From the cell containing the given text, extract its center point as [X, Y] coordinate. 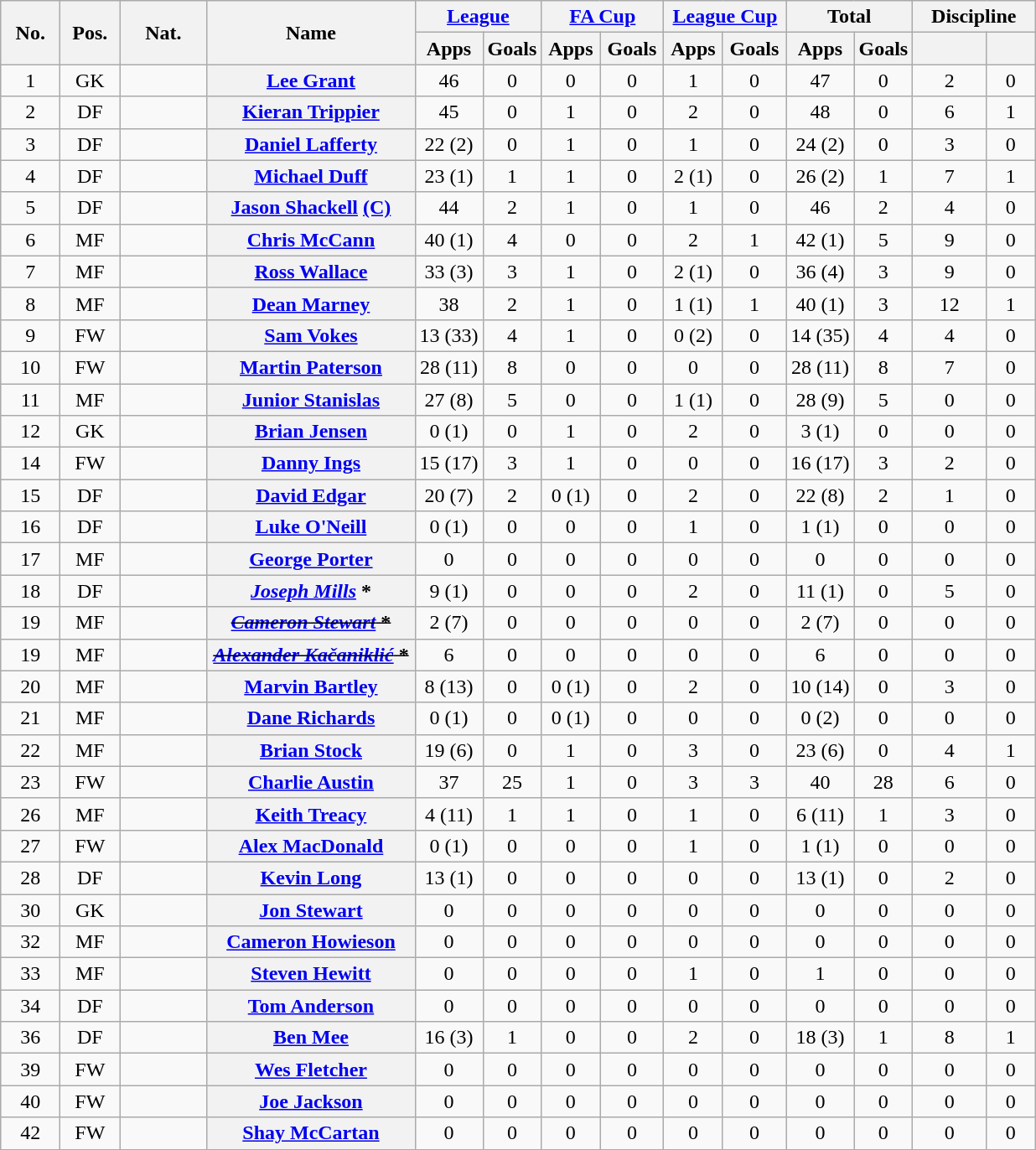
Brian Stock [311, 750]
6 (11) [820, 814]
Cameron Howieson [311, 942]
23 (6) [820, 750]
37 [449, 782]
League [478, 17]
20 (7) [449, 495]
David Edgar [311, 495]
3 (1) [820, 432]
Dane Richards [311, 718]
42 [30, 1133]
FA Cup [603, 17]
27 (8) [449, 400]
38 [449, 303]
4 (11) [449, 814]
Brian Jensen [311, 432]
33 [30, 974]
44 [449, 208]
10 [30, 367]
23 (1) [449, 176]
Chris McCann [311, 240]
17 [30, 559]
11 [30, 400]
22 (8) [820, 495]
26 (2) [820, 176]
Cameron Stewart * [311, 623]
Discipline [974, 17]
33 (3) [449, 272]
21 [30, 718]
22 (2) [449, 144]
47 [820, 80]
Michael Duff [311, 176]
Alex MacDonald [311, 846]
34 [30, 1006]
15 (17) [449, 464]
Keith Treacy [311, 814]
Tom Anderson [311, 1006]
16 [30, 527]
24 (2) [820, 144]
10 (14) [820, 686]
Martin Paterson [311, 367]
Kevin Long [311, 878]
42 (1) [820, 240]
48 [820, 112]
Lee Grant [311, 80]
Nat. [163, 33]
30 [30, 909]
45 [449, 112]
20 [30, 686]
Name [311, 33]
14 [30, 464]
23 [30, 782]
Luke O'Neill [311, 527]
32 [30, 942]
13 (33) [449, 335]
36 [30, 1038]
Joe Jackson [311, 1101]
Dean Marney [311, 303]
No. [30, 33]
Jon Stewart [311, 909]
Charlie Austin [311, 782]
16 (17) [820, 464]
Steven Hewitt [311, 974]
George Porter [311, 559]
Shay McCartan [311, 1133]
39 [30, 1070]
28 (9) [820, 400]
Ross Wallace [311, 272]
Danny Ings [311, 464]
Total [850, 17]
18 (3) [820, 1038]
Jason Shackell (C) [311, 208]
Alexander Kačaniklić * [311, 655]
19 (6) [449, 750]
Sam Vokes [311, 335]
Wes Fletcher [311, 1070]
Marvin Bartley [311, 686]
Joseph Mills * [311, 591]
22 [30, 750]
11 (1) [820, 591]
Pos. [91, 33]
14 (35) [820, 335]
16 (3) [449, 1038]
9 (1) [449, 591]
26 [30, 814]
27 [30, 846]
Daniel Lafferty [311, 144]
League Cup [725, 17]
Junior Stanislas [311, 400]
15 [30, 495]
Ben Mee [311, 1038]
8 (13) [449, 686]
Kieran Trippier [311, 112]
18 [30, 591]
36 (4) [820, 272]
25 [512, 782]
